Scan for the cell matching the given text and deliver its (x, y) coordinate at center. 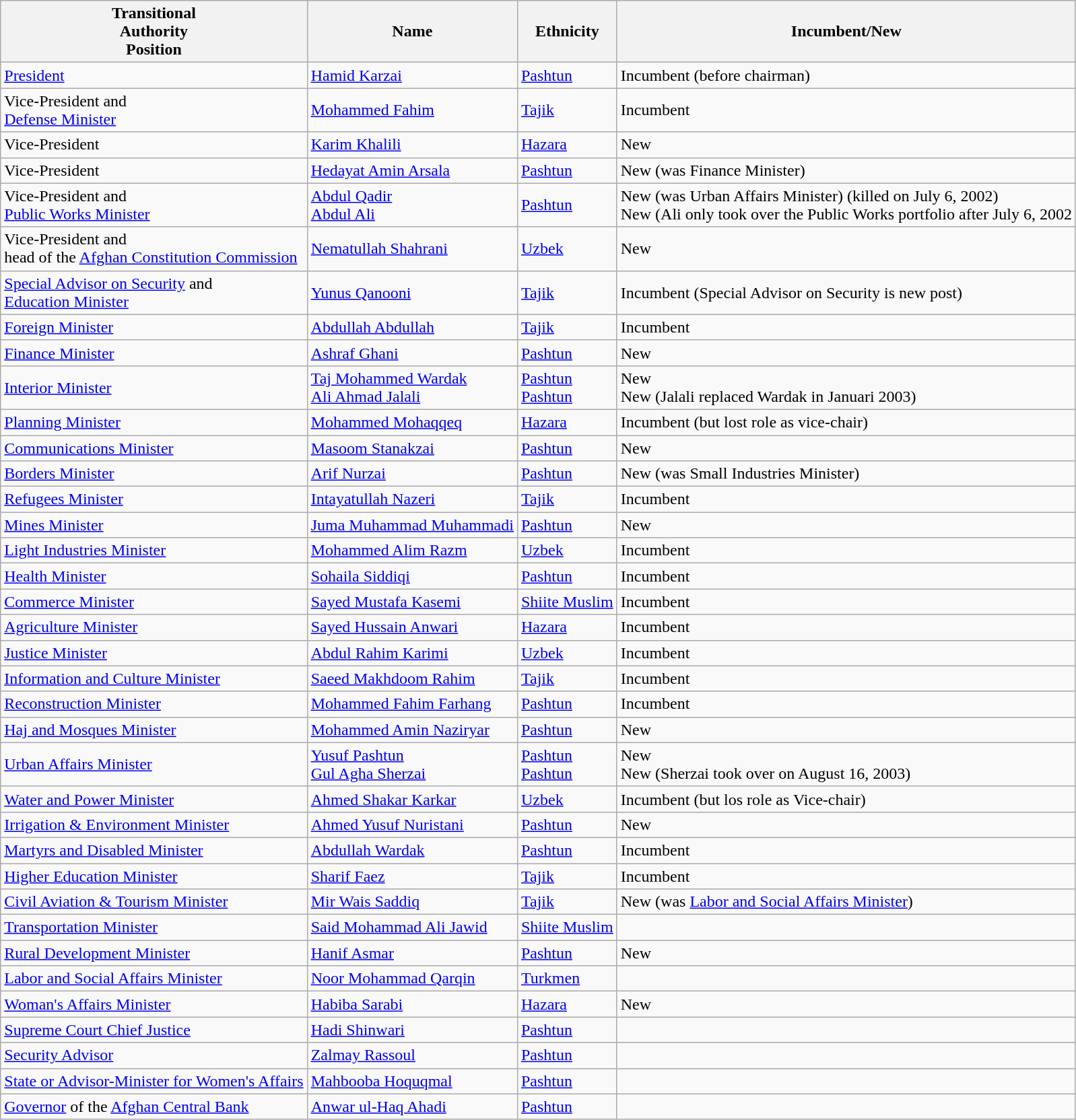
Mahbooba Hoquqmal (412, 1081)
Abdullah Abdullah (412, 327)
Finance Minister (154, 353)
Agriculture Minister (154, 627)
Habiba Sarabi (412, 1004)
Irrigation & Environment Minister (154, 825)
Noor Mohammad Qarqin (412, 979)
Woman's Affairs Minister (154, 1004)
Planning Minister (154, 422)
Borders Minister (154, 474)
Abdullah Wardak (412, 850)
Ethnicity (567, 32)
Taj Mohammed Wardak Ali Ahmad Jalali (412, 388)
Sayed Hussain Anwari (412, 627)
NewNew (Sherzai took over on August 16, 2003) (846, 765)
Mir Wais Saddiq (412, 902)
Incumbent (but lost role as vice-chair) (846, 422)
Supreme Court Chief Justice (154, 1030)
New (was Urban Affairs Minister) (killed on July 6, 2002) New (Ali only took over the Public Works portfolio after July 6, 2002 (846, 205)
President (154, 75)
Incumbent (before chairman) (846, 75)
Haj and Mosques Minister (154, 730)
Sharif Faez (412, 876)
Governor of the Afghan Central Bank (154, 1107)
Higher Education Minister (154, 876)
Refugees Minister (154, 499)
Hedayat Amin Arsala (412, 170)
Mines Minister (154, 525)
Ashraf Ghani (412, 353)
Hadi Shinwari (412, 1030)
Turkmen (567, 979)
Anwar ul-Haq Ahadi (412, 1107)
Ahmed Shakar Karkar (412, 799)
Intayatullah Nazeri (412, 499)
Hanif Asmar (412, 953)
Name (412, 32)
Vice-President and Public Works Minister (154, 205)
Interior Minister (154, 388)
Said Mohammad Ali Jawid (412, 928)
Vice-President and Defense Minister (154, 110)
Urban Affairs Minister (154, 765)
Mohammed Mohaqqeq (412, 422)
Juma Muhammad Muhammadi (412, 525)
Vice-President and head of the Afghan Constitution Commission (154, 249)
Labor and Social Affairs Minister (154, 979)
Reconstruction Minister (154, 704)
Communications Minister (154, 448)
Rural Development Minister (154, 953)
Special Advisor on Security and Education Minister (154, 292)
Mohammed Amin Naziryar (412, 730)
Nematullah Shahrani (412, 249)
Masoom Stanakzai (412, 448)
Mohammed Alim Razm (412, 551)
Civil Aviation & Tourism Minister (154, 902)
Abdul Qadir Abdul Ali (412, 205)
Martyrs and Disabled Minister (154, 850)
Health Minister (154, 576)
New (was Labor and Social Affairs Minister) (846, 902)
Abdul Rahim Karimi (412, 653)
Mohammed Fahim (412, 110)
TransitionalAuthorityPosition (154, 32)
Incumbent/New (846, 32)
Ahmed Yusuf Nuristani (412, 825)
Yusuf PashtunGul Agha Sherzai (412, 765)
Sayed Mustafa Kasemi (412, 602)
State or Advisor-Minister for Women's Affairs (154, 1081)
Commerce Minister (154, 602)
Security Advisor (154, 1055)
Light Industries Minister (154, 551)
Arif Nurzai (412, 474)
Incumbent (Special Advisor on Security is new post) (846, 292)
Justice Minister (154, 653)
Foreign Minister (154, 327)
New (was Finance Minister) (846, 170)
Mohammed Fahim Farhang (412, 704)
Incumbent (but los role as Vice-chair) (846, 799)
Transportation Minister (154, 928)
New (was Small Industries Minister) (846, 474)
NewNew (Jalali replaced Wardak in Januari 2003) (846, 388)
Zalmay Rassoul (412, 1055)
Saeed Makhdoom Rahim (412, 678)
Yunus Qanooni (412, 292)
Sohaila Siddiqi (412, 576)
Hamid Karzai (412, 75)
Information and Culture Minister (154, 678)
Karim Khalili (412, 145)
Water and Power Minister (154, 799)
